Output the [X, Y] coordinate of the center of the cell containing the given text.  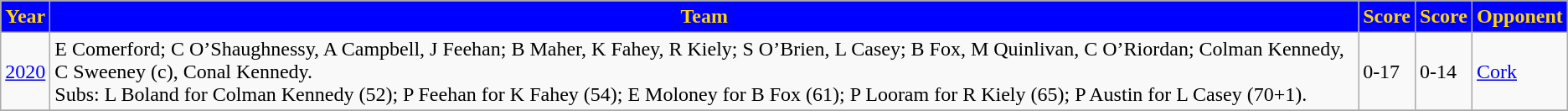
0-17 [1387, 71]
0-14 [1444, 71]
Opponent [1519, 17]
2020 [25, 71]
Cork [1519, 71]
Year [25, 17]
Team [704, 17]
